Determine the (x, y) coordinate at the center of the cell enclosing the given text.  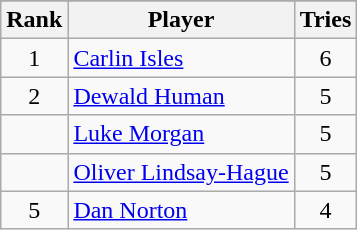
2 (34, 96)
Oliver Lindsay-Hague (181, 172)
Dewald Human (181, 96)
Luke Morgan (181, 134)
1 (34, 58)
Carlin Isles (181, 58)
Rank (34, 20)
Player (181, 20)
Tries (326, 20)
4 (326, 210)
6 (326, 58)
Dan Norton (181, 210)
